Extract the (X, Y) coordinate from the center of the cell holding the provided text.  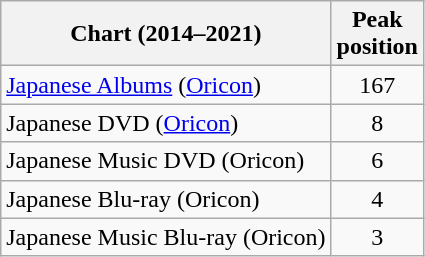
Chart (2014–2021) (166, 34)
Japanese Music Blu-ray (Oricon) (166, 237)
8 (377, 123)
167 (377, 85)
4 (377, 199)
3 (377, 237)
Peakposition (377, 34)
Japanese Albums (Oricon) (166, 85)
Japanese Music DVD (Oricon) (166, 161)
Japanese DVD (Oricon) (166, 123)
Japanese Blu-ray (Oricon) (166, 199)
6 (377, 161)
